Identify which cell holds the provided text, then report its [x, y] central coordinate. 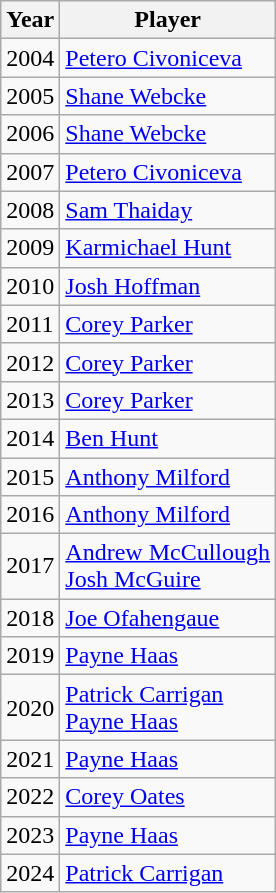
2006 [30, 134]
2004 [30, 58]
Patrick Carrigan [168, 873]
Year [30, 20]
2022 [30, 797]
2017 [30, 566]
2023 [30, 835]
Andrew McCulloughJosh McGuire [168, 566]
2012 [30, 362]
Josh Hoffman [168, 286]
Patrick CarriganPayne Haas [168, 708]
2007 [30, 172]
2024 [30, 873]
Karmichael Hunt [168, 248]
2020 [30, 708]
2005 [30, 96]
2015 [30, 477]
2010 [30, 286]
Joe Ofahengaue [168, 618]
2014 [30, 438]
2016 [30, 515]
2018 [30, 618]
Sam Thaiday [168, 210]
Player [168, 20]
2008 [30, 210]
2021 [30, 759]
2011 [30, 324]
2013 [30, 400]
Corey Oates [168, 797]
Ben Hunt [168, 438]
2009 [30, 248]
2019 [30, 656]
